Provide the [x, y] coordinate of the cell's center where the given text is located.  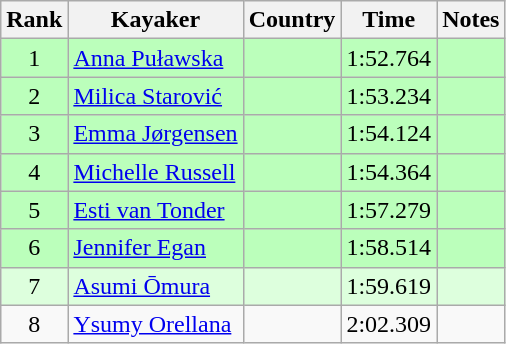
Jennifer Egan [156, 248]
Kayaker [156, 20]
Esti van Tonder [156, 210]
Milica Starović [156, 96]
Michelle Russell [156, 172]
6 [34, 248]
Anna Puławska [156, 58]
1:53.234 [389, 96]
1 [34, 58]
4 [34, 172]
8 [34, 324]
Ysumy Orellana [156, 324]
1:54.124 [389, 134]
3 [34, 134]
1:52.764 [389, 58]
Rank [34, 20]
Emma Jørgensen [156, 134]
Notes [471, 20]
1:58.514 [389, 248]
Country [292, 20]
1:59.619 [389, 286]
2:02.309 [389, 324]
1:54.364 [389, 172]
5 [34, 210]
Asumi Ōmura [156, 286]
7 [34, 286]
2 [34, 96]
1:57.279 [389, 210]
Time [389, 20]
